Identify which cell holds the provided text, then report its (X, Y) central coordinate. 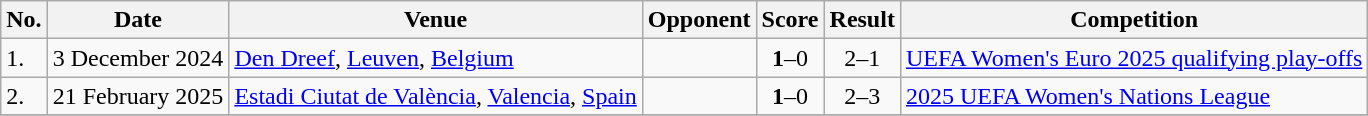
2–3 (862, 96)
Den Dreef, Leuven, Belgium (436, 58)
UEFA Women's Euro 2025 qualifying play-offs (1134, 58)
No. (24, 20)
2. (24, 96)
21 February 2025 (138, 96)
1. (24, 58)
3 December 2024 (138, 58)
Competition (1134, 20)
Opponent (699, 20)
2–1 (862, 58)
Estadi Ciutat de València, Valencia, Spain (436, 96)
Venue (436, 20)
Score (790, 20)
2025 UEFA Women's Nations League (1134, 96)
Result (862, 20)
Date (138, 20)
